Output the [X, Y] coordinate of the center of the cell containing the given text.  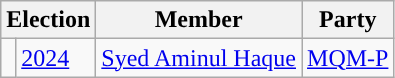
2024 [56, 58]
MQM-P [348, 58]
Syed Aminul Haque [199, 58]
Election [48, 20]
Member [199, 20]
Party [348, 20]
